Identify which cell holds the provided text, then report its [X, Y] central coordinate. 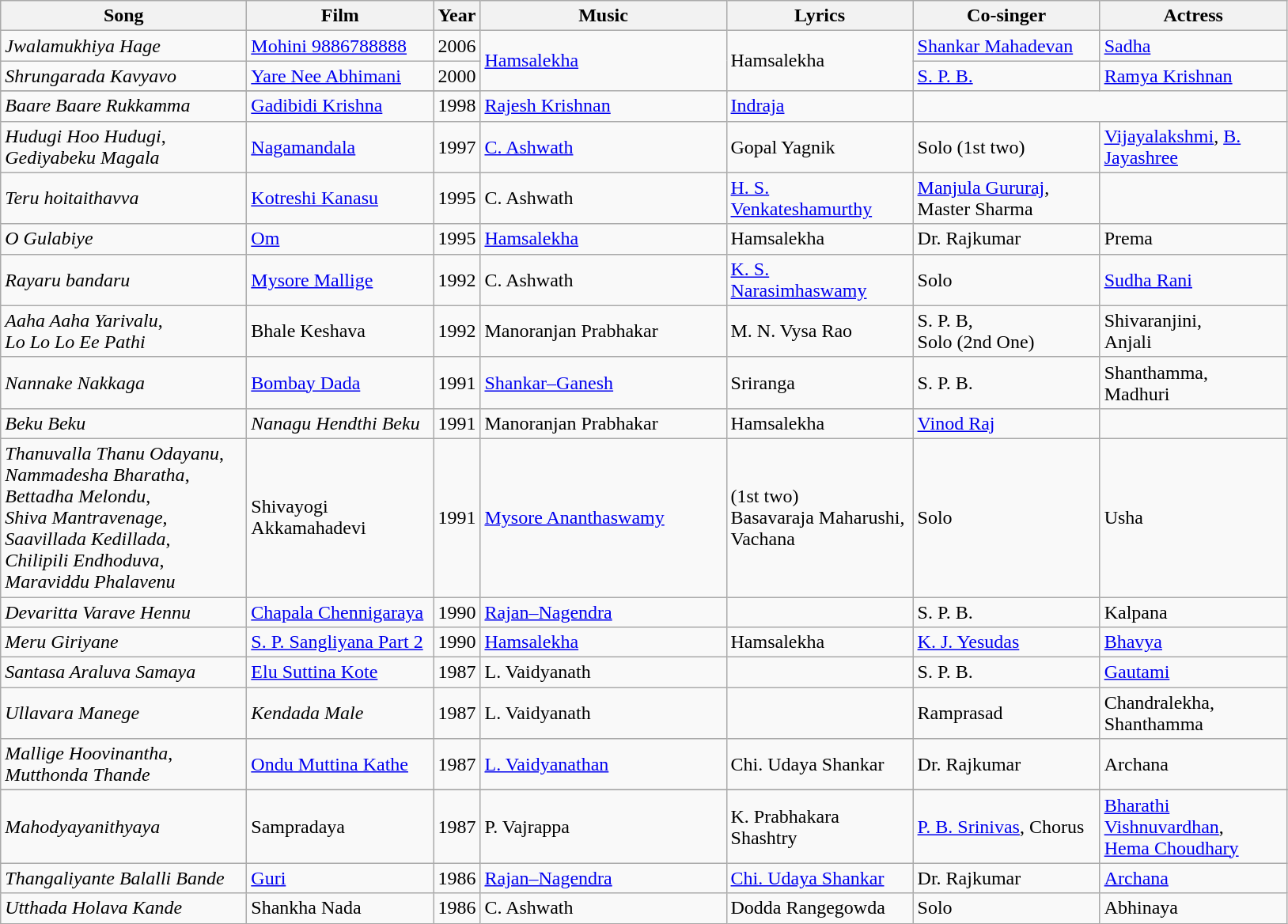
Aaha Aaha Yarivalu,Lo Lo Lo Ee Pathi [123, 331]
Bombay Dada [340, 383]
Utthada Holava Kande [123, 908]
Shankha Nada [340, 908]
L. Vaidyanathan [603, 764]
2006 [457, 46]
Mohini 9886788888 [340, 46]
Mallige Hoovinantha,Mutthonda Thande [123, 764]
Gopal Yagnik [820, 147]
Thanuvalla Thanu Odayanu,Nammadesha Bharatha,Bettadha Melondu,Shiva Mantravenage,Saavillada Kedillada,Chilipili Endhoduva,Maraviddu Phalavenu [123, 517]
Vijayalakshmi, B. Jayashree [1193, 147]
Sadha [1193, 46]
Rayaru bandaru [123, 280]
Nanagu Hendthi Beku [340, 423]
Dodda Rangegowda [820, 908]
Shrungarada Kavyavo [123, 76]
Thangaliyante Balalli Bande [123, 878]
(1st two)Basavaraja Maharushi,Vachana [820, 517]
Devaritta Varave Hennu [123, 612]
Chandralekha,Shanthamma [1193, 714]
Indraja [820, 106]
Sriranga [820, 383]
Gautami [1193, 672]
K. S. Narasimhaswamy [820, 280]
Mahodyayanithyaya [123, 827]
Song [123, 16]
K. J. Yesudas [1006, 642]
2000 [457, 76]
Ullavara Manege [123, 714]
Film [340, 16]
Sudha Rani [1193, 280]
Nannake Nakkaga [123, 383]
H. S. Venkateshamurthy [820, 198]
Meru Giriyane [123, 642]
Year [457, 16]
Hudugi Hoo Hudugi,Gediyabeku Magala [123, 147]
O Gulabiye [123, 239]
Nagamandala [340, 147]
Shivaranjini,Anjali [1193, 331]
Baare Baare Rukkamma [123, 106]
Beku Beku [123, 423]
Om [340, 239]
1998 [457, 106]
K. Prabhakara Shashtry [820, 827]
Mysore Ananthaswamy [603, 517]
1997 [457, 147]
Bharathi Vishnuvardhan,Hema Choudhary [1193, 827]
Chapala Chennigaraya [340, 612]
Solo (1st two) [1006, 147]
Santasa Araluva Samaya [123, 672]
Actress [1193, 16]
Guri [340, 878]
Rajesh Krishnan [603, 106]
Shankar–Ganesh [603, 383]
Ondu Muttina Kathe [340, 764]
Elu Suttina Kote [340, 672]
Jwalamukhiya Hage [123, 46]
M. N. Vysa Rao [820, 331]
Bhale Keshava [340, 331]
Manjula Gururaj, Master Sharma [1006, 198]
S. P. Sangliyana Part 2 [340, 642]
Mysore Mallige [340, 280]
Gadibidi Krishna [340, 106]
P. Vajrappa [603, 827]
Ramya Krishnan [1193, 76]
Abhinaya [1193, 908]
Lyrics [820, 16]
Teru hoitaithavva [123, 198]
Kotreshi Kanasu [340, 198]
Shanthamma,Madhuri [1193, 383]
Bhavya [1193, 642]
Kalpana [1193, 612]
Usha [1193, 517]
Yare Nee Abhimani [340, 76]
Shivayogi Akkamahadevi [340, 517]
Sampradaya [340, 827]
Co-singer [1006, 16]
Kendada Male [340, 714]
Vinod Raj [1006, 423]
Music [603, 16]
Ramprasad [1006, 714]
P. B. Srinivas, Chorus [1006, 827]
S. P. B,Solo (2nd One) [1006, 331]
Shankar Mahadevan [1006, 46]
Prema [1193, 239]
